Provide the [x, y] coordinate of the cell's center where the given text is located.  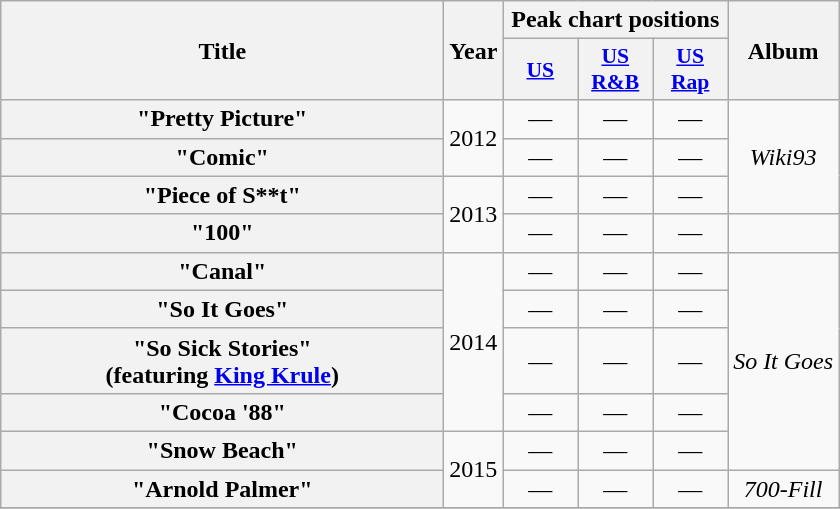
US R&B [616, 70]
700-Fill [784, 489]
Year [474, 50]
"100" [222, 233]
"Piece of S**t" [222, 195]
Wiki93 [784, 157]
2015 [474, 469]
US Rap [690, 70]
"Cocoa '88" [222, 412]
"So Sick Stories"(featuring King Krule) [222, 360]
"So It Goes" [222, 309]
2012 [474, 138]
US [540, 70]
2013 [474, 214]
"Pretty Picture" [222, 119]
"Arnold Palmer" [222, 489]
"Comic" [222, 157]
Peak chart positions [616, 20]
"Snow Beach" [222, 450]
Album [784, 50]
So It Goes [784, 360]
2014 [474, 342]
"Canal" [222, 271]
Title [222, 50]
